Extract the [x, y] coordinate from the center of the cell holding the provided text.  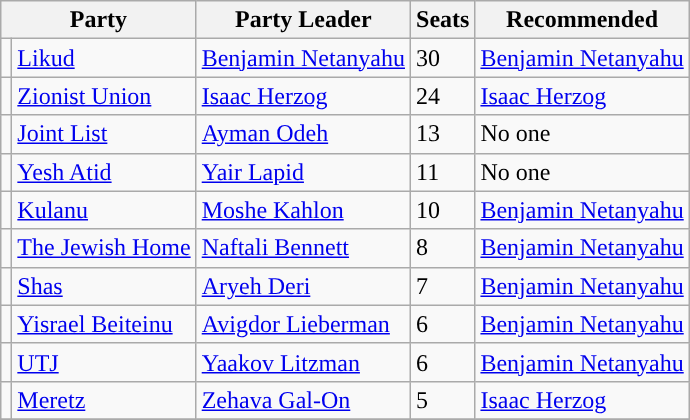
Naftali Bennett [303, 248]
Ayman Odeh [303, 134]
Yair Lapid [303, 172]
Shas [104, 286]
The Jewish Home [104, 248]
Moshe Kahlon [303, 210]
Avigdor Lieberman [303, 324]
Seats [443, 20]
Yesh Atid [104, 172]
Joint List [104, 134]
24 [443, 96]
8 [443, 248]
Party [98, 20]
UTJ [104, 362]
Yaakov Litzman [303, 362]
13 [443, 134]
Yisrael Beiteinu [104, 324]
Aryeh Deri [303, 286]
7 [443, 286]
5 [443, 400]
Zionist Union [104, 96]
Recommended [582, 20]
11 [443, 172]
Meretz [104, 400]
Zehava Gal-On [303, 400]
Likud [104, 58]
10 [443, 210]
Kulanu [104, 210]
30 [443, 58]
Party Leader [303, 20]
